Find where the given text appears and provide that cell's center as [X, Y] coordinate. 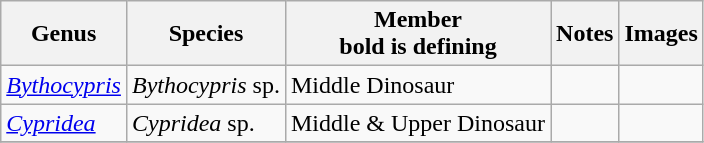
Notes [585, 34]
Genus [64, 34]
Images [661, 34]
Species [206, 34]
Middle & Upper Dinosaur [418, 123]
Bythocypris [64, 85]
Memberbold is defining [418, 34]
Middle Dinosaur [418, 85]
Bythocypris sp. [206, 85]
Cypridea sp. [206, 123]
Cypridea [64, 123]
